From the cell containing the given text, extract its center point as (X, Y) coordinate. 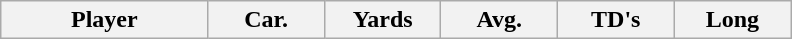
TD's (616, 20)
Avg. (500, 20)
Yards (382, 20)
Player (104, 20)
Long (732, 20)
Car. (266, 20)
